For the text-containing cell, return its midpoint in [X, Y] coordinate format. 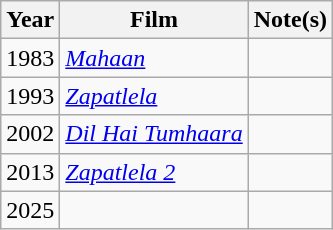
Dil Hai Tumhaara [154, 134]
Mahaan [154, 58]
1993 [30, 96]
Note(s) [290, 20]
2013 [30, 172]
Zapatlela 2 [154, 172]
Year [30, 20]
2025 [30, 210]
2002 [30, 134]
Film [154, 20]
Zapatlela [154, 96]
1983 [30, 58]
